For the text-containing cell, return its midpoint in (X, Y) coordinate format. 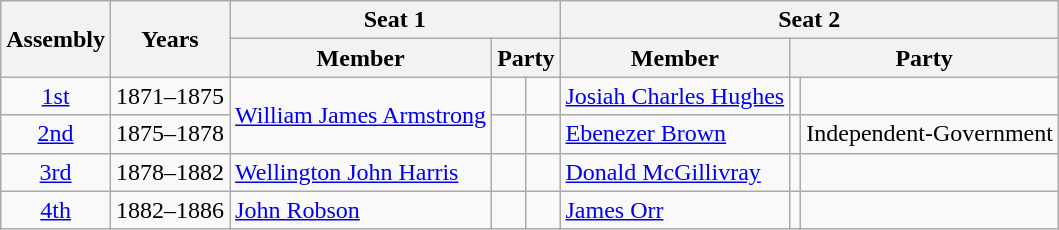
Wellington John Harris (361, 172)
1871–1875 (170, 96)
3rd (56, 172)
Independent-Government (930, 134)
Seat 1 (395, 20)
1878–1882 (170, 172)
Josiah Charles Hughes (675, 96)
Assembly (56, 39)
Years (170, 39)
4th (56, 210)
William James Armstrong (361, 115)
Ebenezer Brown (675, 134)
Donald McGillivray (675, 172)
2nd (56, 134)
1875–1878 (170, 134)
John Robson (361, 210)
1882–1886 (170, 210)
James Orr (675, 210)
1st (56, 96)
Seat 2 (809, 20)
